Pinpoint the cell where the given text exists, returning its [X, Y] midpoint coordinate. 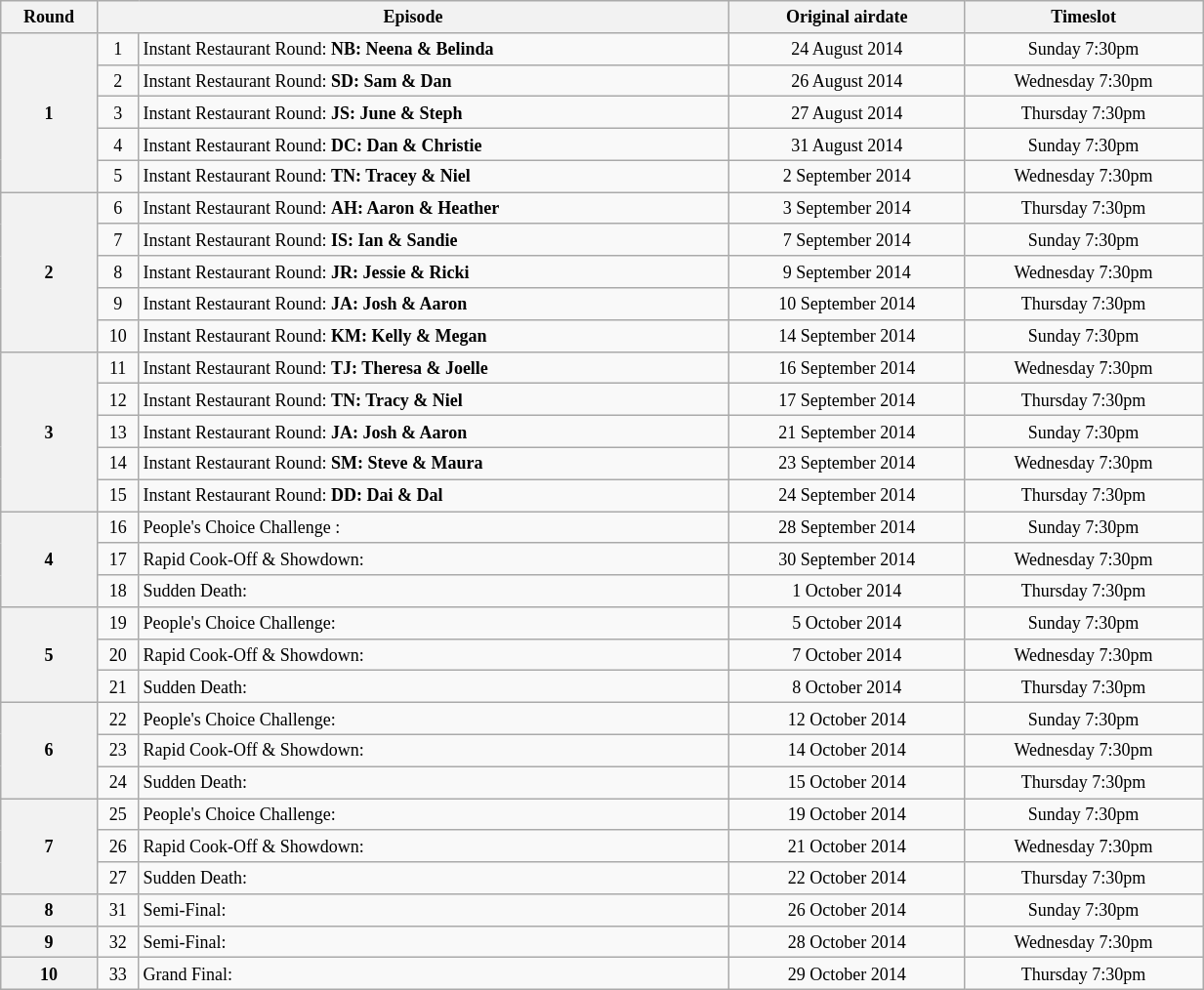
Instant Restaurant Round: TJ: Theresa & Joelle [434, 367]
3 September 2014 [848, 209]
29 October 2014 [848, 974]
16 September 2014 [848, 367]
22 [117, 719]
19 October 2014 [848, 814]
21 October 2014 [848, 846]
27 August 2014 [848, 113]
Instant Restaurant Round: KM: Kelly & Megan [434, 336]
Instant Restaurant Round: TN: Tracey & Niel [434, 176]
5 October 2014 [848, 623]
24 [117, 783]
28 September 2014 [848, 527]
13 [117, 432]
23 [117, 750]
28 October 2014 [848, 941]
22 October 2014 [848, 879]
26 October 2014 [848, 910]
Instant Restaurant Round: NB: Neena & Belinda [434, 49]
Instant Restaurant Round: AH: Aaron & Heather [434, 209]
Instant Restaurant Round: SD: Sam & Dan [434, 80]
Instant Restaurant Round: TN: Tracy & Niel [434, 400]
30 September 2014 [848, 558]
31 August 2014 [848, 144]
14 October 2014 [848, 750]
Instant Restaurant Round: DD: Dai & Dal [434, 496]
Episode [413, 18]
11 [117, 367]
Instant Restaurant Round: DC: Dan & Christie [434, 144]
14 [117, 463]
Instant Restaurant Round: SM: Steve & Maura [434, 463]
23 September 2014 [848, 463]
7 September 2014 [848, 240]
12 [117, 400]
15 [117, 496]
1 October 2014 [848, 592]
26 [117, 846]
32 [117, 941]
Timeslot [1084, 18]
26 August 2014 [848, 80]
8 October 2014 [848, 687]
18 [117, 592]
Instant Restaurant Round: IS: Ian & Sandie [434, 240]
Original airdate [848, 18]
20 [117, 654]
21 [117, 687]
19 [117, 623]
14 September 2014 [848, 336]
2 September 2014 [848, 176]
24 August 2014 [848, 49]
Instant Restaurant Round: JS: June & Steph [434, 113]
Instant Restaurant Round: JR: Jessie & Ricki [434, 271]
21 September 2014 [848, 432]
9 September 2014 [848, 271]
12 October 2014 [848, 719]
7 October 2014 [848, 654]
33 [117, 974]
15 October 2014 [848, 783]
25 [117, 814]
Grand Final: [434, 974]
17 September 2014 [848, 400]
24 September 2014 [848, 496]
17 [117, 558]
People's Choice Challenge : [434, 527]
31 [117, 910]
16 [117, 527]
10 September 2014 [848, 305]
27 [117, 879]
Round [49, 18]
